Pinpoint the cell where the given text exists, returning its [X, Y] midpoint coordinate. 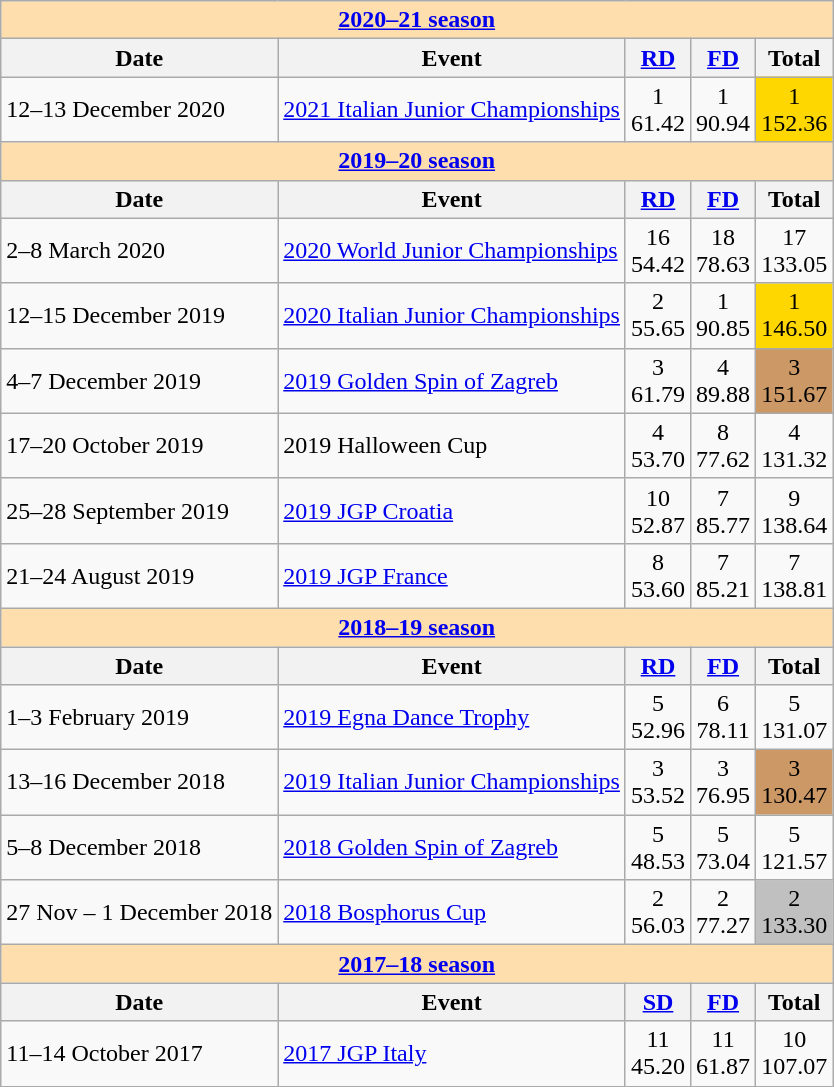
11–14 October 2017 [140, 1054]
2019 Egna Dance Trophy [452, 718]
27 Nov – 1 December 2018 [140, 912]
2019 Halloween Cup [452, 446]
10 52.87 [658, 510]
2 56.03 [658, 912]
3 53.52 [658, 782]
2021 Italian Junior Championships [452, 110]
5–8 December 2018 [140, 848]
2017–18 season [417, 964]
7 138.81 [794, 576]
6 78.11 [724, 718]
12–13 December 2020 [140, 110]
5 48.53 [658, 848]
4–7 December 2019 [140, 380]
25–28 September 2019 [140, 510]
2018–19 season [417, 627]
7 85.21 [724, 576]
4 89.88 [724, 380]
2020 World Junior Championships [452, 250]
SD [658, 1002]
4 131.32 [794, 446]
2017 JGP Italy [452, 1054]
3 76.95 [724, 782]
3 61.79 [658, 380]
5 73.04 [724, 848]
2019 JGP Croatia [452, 510]
18 78.63 [724, 250]
5 131.07 [794, 718]
2 55.65 [658, 316]
2 133.30 [794, 912]
11 45.20 [658, 1054]
1 61.42 [658, 110]
3 151.67 [794, 380]
7 85.77 [724, 510]
9 138.64 [794, 510]
1 146.50 [794, 316]
2020 Italian Junior Championships [452, 316]
2019–20 season [417, 161]
2020–21 season [417, 20]
16 54.42 [658, 250]
1 90.85 [724, 316]
1–3 February 2019 [140, 718]
2018 Bosphorus Cup [452, 912]
10 107.07 [794, 1054]
2019 Golden Spin of Zagreb [452, 380]
2019 JGP France [452, 576]
4 53.70 [658, 446]
17 133.05 [794, 250]
17–20 October 2019 [140, 446]
8 77.62 [724, 446]
2018 Golden Spin of Zagreb [452, 848]
5 52.96 [658, 718]
13–16 December 2018 [140, 782]
2–8 March 2020 [140, 250]
1 152.36 [794, 110]
3 130.47 [794, 782]
21–24 August 2019 [140, 576]
2019 Italian Junior Championships [452, 782]
8 53.60 [658, 576]
1 90.94 [724, 110]
12–15 December 2019 [140, 316]
2 77.27 [724, 912]
11 61.87 [724, 1054]
5 121.57 [794, 848]
